Detect which cell encompasses the target text, then output its (x, y) center coordinate. 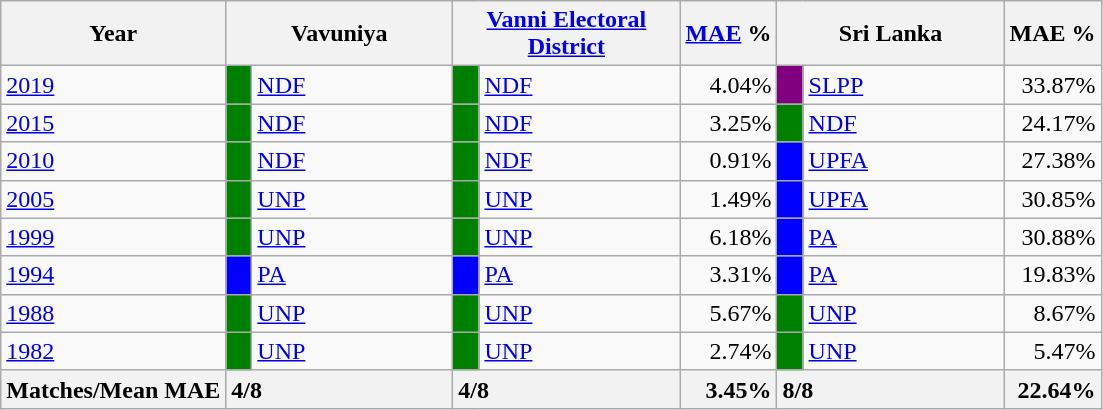
30.88% (1052, 237)
27.38% (1052, 161)
22.64% (1052, 389)
3.45% (728, 389)
8/8 (890, 389)
5.47% (1052, 351)
Sri Lanka (890, 34)
5.67% (728, 313)
SLPP (904, 85)
2010 (114, 161)
33.87% (1052, 85)
Vanni Electoral District (566, 34)
1999 (114, 237)
19.83% (1052, 275)
Vavuniya (340, 34)
4.04% (728, 85)
Year (114, 34)
3.31% (728, 275)
2015 (114, 123)
1994 (114, 275)
2.74% (728, 351)
1982 (114, 351)
1988 (114, 313)
30.85% (1052, 199)
6.18% (728, 237)
0.91% (728, 161)
Matches/Mean MAE (114, 389)
3.25% (728, 123)
2019 (114, 85)
24.17% (1052, 123)
8.67% (1052, 313)
2005 (114, 199)
1.49% (728, 199)
